Identify which cell holds the provided text, then report its [x, y] central coordinate. 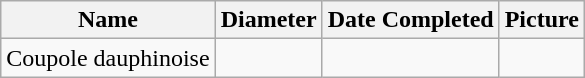
Date Completed [410, 20]
Picture [542, 20]
Name [108, 20]
Coupole dauphinoise [108, 58]
Diameter [268, 20]
